From the cell containing the given text, extract its center point as (x, y) coordinate. 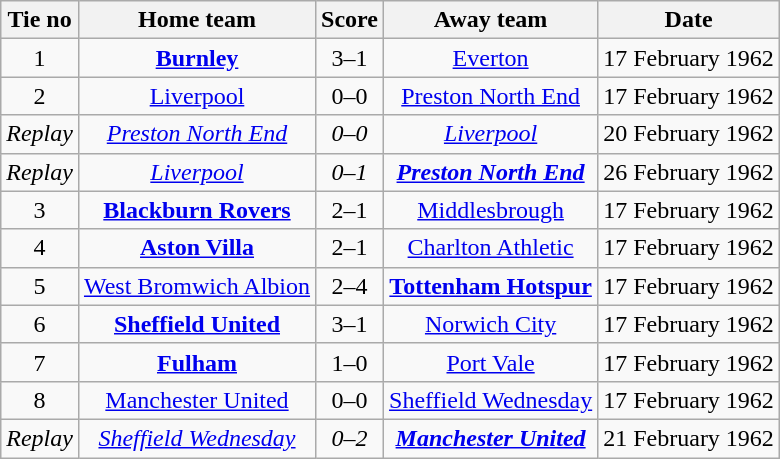
Blackburn Rovers (196, 210)
Aston Villa (196, 248)
0–2 (350, 438)
4 (40, 248)
Everton (491, 58)
2–4 (350, 286)
Norwich City (491, 324)
Tottenham Hotspur (491, 286)
Sheffield United (196, 324)
1–0 (350, 362)
Burnley (196, 58)
Fulham (196, 362)
Date (689, 20)
Port Vale (491, 362)
West Bromwich Albion (196, 286)
5 (40, 286)
8 (40, 400)
3 (40, 210)
1 (40, 58)
Away team (491, 20)
6 (40, 324)
Charlton Athletic (491, 248)
0–1 (350, 172)
Score (350, 20)
Tie no (40, 20)
Middlesbrough (491, 210)
2 (40, 96)
7 (40, 362)
Home team (196, 20)
21 February 1962 (689, 438)
26 February 1962 (689, 172)
20 February 1962 (689, 134)
